For the text-containing cell, return its midpoint in [X, Y] coordinate format. 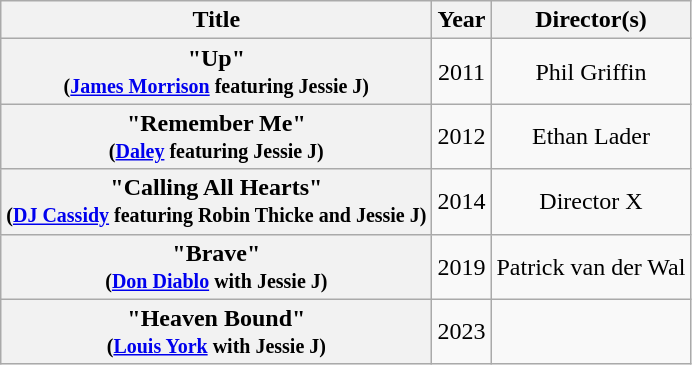
2011 [462, 72]
2019 [462, 266]
"Up"(James Morrison featuring Jessie J) [216, 72]
"Brave"(Don Diablo with Jessie J) [216, 266]
Year [462, 20]
Ethan Lader [591, 136]
Patrick van der Wal [591, 266]
"Heaven Bound"(Louis York with Jessie J) [216, 332]
"Remember Me"(Daley featuring Jessie J) [216, 136]
Director(s) [591, 20]
2012 [462, 136]
"Calling All Hearts"(DJ Cassidy featuring Robin Thicke and Jessie J) [216, 202]
Phil Griffin [591, 72]
2014 [462, 202]
Director X [591, 202]
2023 [462, 332]
Title [216, 20]
